Identify which cell holds the provided text, then report its (x, y) central coordinate. 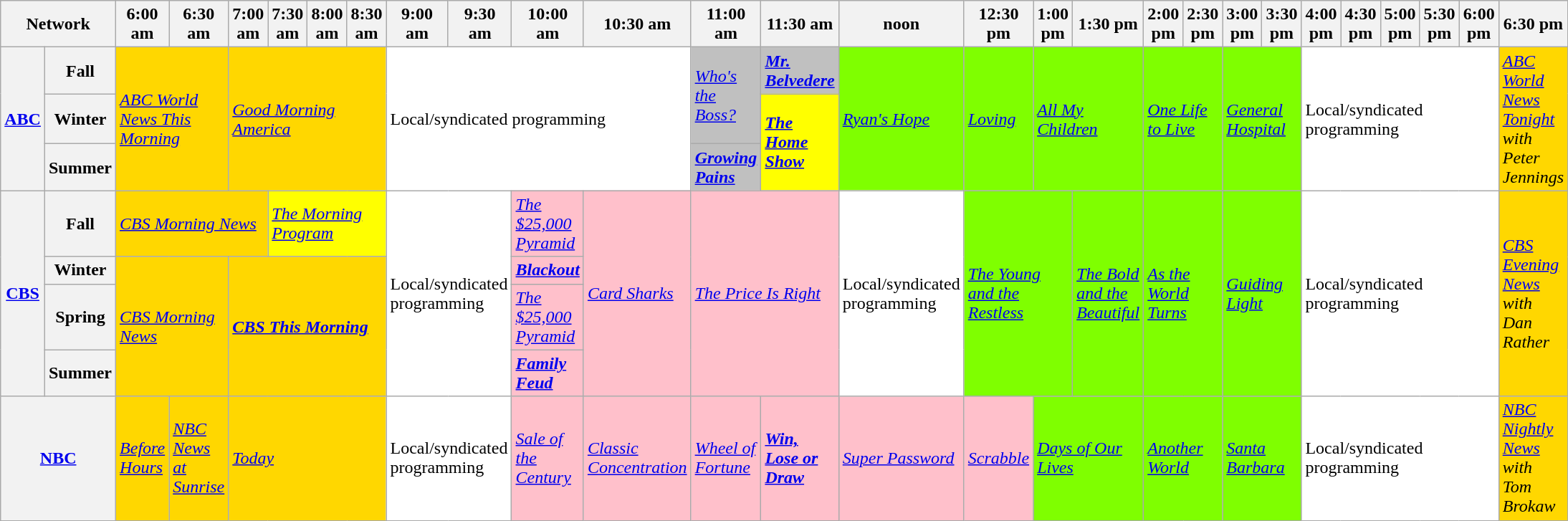
As the World Turns (1183, 294)
11:00 am (726, 24)
Classic Concentration (637, 459)
4:30 pm (1360, 24)
Network (59, 24)
6:00 pm (1479, 24)
10:00 am (548, 24)
Card Sharks (637, 294)
ABC World News This Morning (172, 119)
Another World (1183, 459)
The Price Is Right (765, 294)
7:30 am (288, 24)
noon (902, 24)
The Young and the Restless (1018, 294)
Loving (998, 119)
Blackout (548, 270)
General Hospital (1262, 119)
2:30 pm (1203, 24)
Family Feud (548, 373)
CBS (23, 294)
The Home Show (800, 142)
Today (307, 459)
5:00 pm (1400, 24)
Santa Barbara (1262, 459)
Super Password (902, 459)
6:00 am (143, 24)
Wheel of Fortune (726, 459)
4:00 pm (1321, 24)
Who's the Boss? (726, 96)
The Morning Program (327, 224)
Days of Our Lives (1089, 459)
Guiding Light (1262, 294)
NBC (59, 459)
All My Children (1089, 119)
Ryan's Hope (902, 119)
Growing Pains (726, 168)
The Bold and the Beautiful (1108, 294)
Good Morning America (307, 119)
NBC Nightly News with Tom Brokaw (1533, 459)
6:30 am (199, 24)
ABC World News Tonight with Peter Jennings (1533, 119)
CBS Evening News with Dan Rather (1533, 294)
3:30 pm (1281, 24)
8:00 am (327, 24)
Scrabble (998, 459)
11:30 am (800, 24)
Sale of the Century (548, 459)
NBC News at Sunrise (199, 459)
5:30 pm (1439, 24)
Before Hours (143, 459)
12:30 pm (998, 24)
6:30 pm (1533, 24)
Mr. Belvedere (800, 70)
1:00 pm (1053, 24)
7:00 am (248, 24)
10:30 am (637, 24)
Spring (80, 317)
CBS This Morning (307, 327)
3:00 pm (1243, 24)
1:30 pm (1108, 24)
9:30 am (480, 24)
One Life to Live (1183, 119)
8:30 am (367, 24)
9:00 am (417, 24)
2:00 pm (1164, 24)
ABC (23, 119)
Win, Lose or Draw (800, 459)
